Extract the (X, Y) coordinate from the center of the cell holding the provided text.  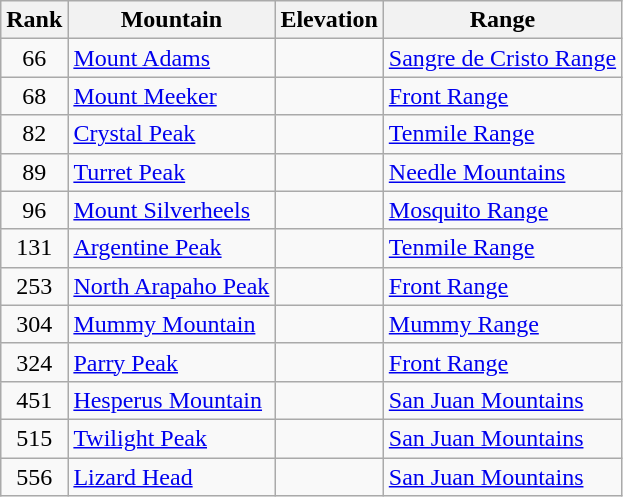
Needle Mountains (502, 172)
Lizard Head (172, 477)
Mount Adams (172, 58)
451 (34, 400)
556 (34, 477)
Range (502, 20)
Mummy Mountain (172, 324)
Mountain (172, 20)
Argentine Peak (172, 248)
Parry Peak (172, 362)
Rank (34, 20)
82 (34, 134)
253 (34, 286)
Elevation (329, 20)
66 (34, 58)
324 (34, 362)
Crystal Peak (172, 134)
Sangre de Cristo Range (502, 58)
Mount Silverheels (172, 210)
96 (34, 210)
89 (34, 172)
Hesperus Mountain (172, 400)
131 (34, 248)
68 (34, 96)
Mosquito Range (502, 210)
515 (34, 438)
304 (34, 324)
Mummy Range (502, 324)
Turret Peak (172, 172)
North Arapaho Peak (172, 286)
Mount Meeker (172, 96)
Twilight Peak (172, 438)
